Return (x, y) of the center of cell containing provided text 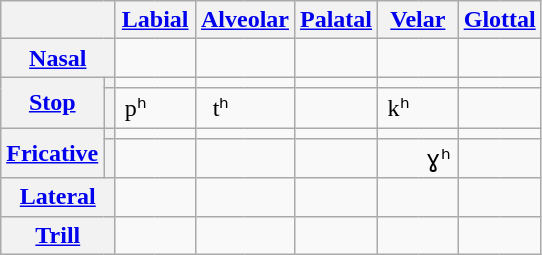
Palatal (336, 20)
Glottal (500, 20)
Nasal (58, 58)
tʰ (220, 108)
Velar (418, 20)
Fricative (52, 154)
Labial (156, 20)
Lateral (58, 197)
kʰ (398, 108)
ɣʰ (438, 159)
pʰ (135, 108)
Alveolar (244, 20)
Trill (58, 235)
Stop (52, 102)
